Provide the (X, Y) coordinate of the cell's center where the given text is located.  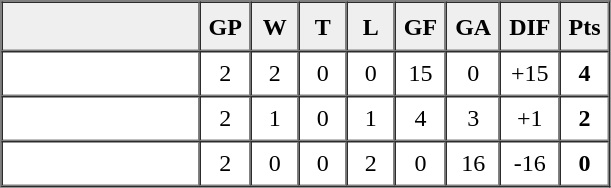
GP (226, 27)
Pts (585, 27)
16 (473, 164)
3 (473, 118)
15 (420, 74)
+1 (530, 118)
GA (473, 27)
DIF (530, 27)
+15 (530, 74)
T (323, 27)
GF (420, 27)
L (371, 27)
W (275, 27)
-16 (530, 164)
